Search for the cell housing the specified text and yield its [X, Y] center coordinate. 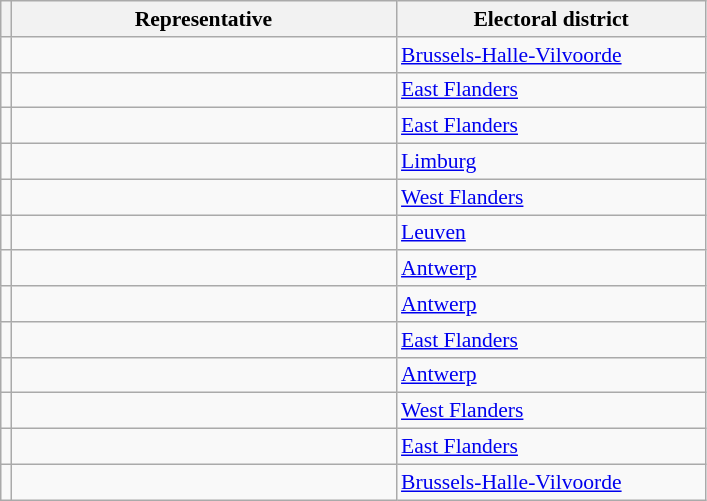
Electoral district [551, 19]
Limburg [551, 162]
Leuven [551, 233]
Representative [204, 19]
